Determine the [x, y] coordinate at the center of the cell enclosing the given text.  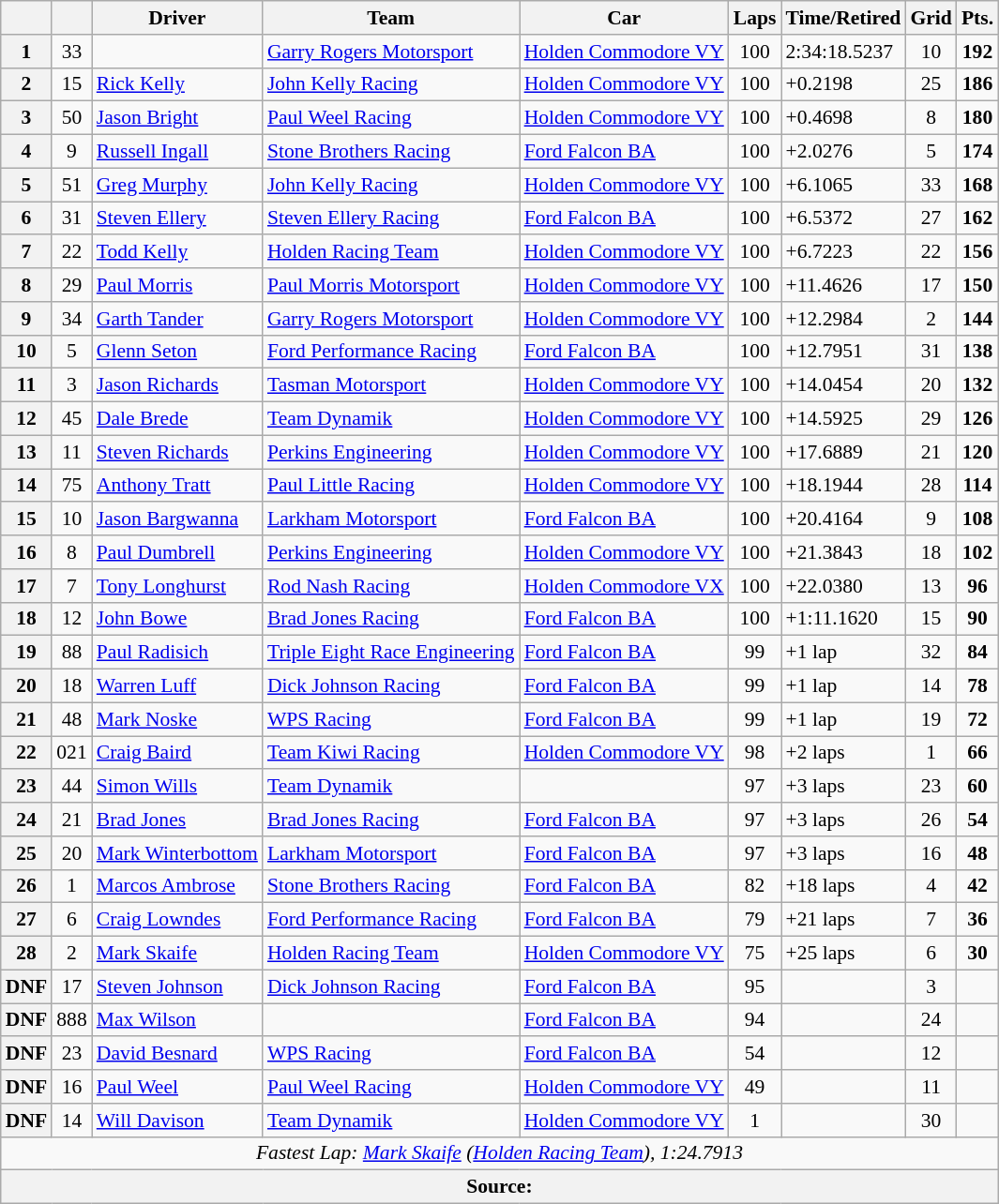
Holden Commodore VX [625, 586]
David Besnard [177, 1054]
Mark Skaife [177, 954]
32 [931, 653]
90 [977, 619]
+0.2198 [842, 84]
+18.1944 [842, 486]
Paul Radisich [177, 653]
+18 laps [842, 886]
Dale Brede [177, 419]
Source: [499, 1187]
60 [977, 787]
+22.0380 [842, 586]
Team Kiwi Racing [391, 753]
Warren Luff [177, 686]
Laps [755, 18]
Steven Ellery [177, 218]
82 [755, 886]
+21 laps [842, 920]
2:34:18.5237 [842, 52]
51 [71, 185]
+2.0276 [842, 152]
94 [755, 1020]
+2 laps [842, 753]
+21.3843 [842, 552]
+1:11.1620 [842, 619]
Paul Little Racing [391, 486]
+17.6889 [842, 452]
Paul Weel [177, 1087]
Will Davison [177, 1121]
Russell Ingall [177, 152]
Todd Kelly [177, 252]
+14.5925 [842, 419]
+12.7951 [842, 352]
Team [391, 18]
Craig Lowndes [177, 920]
Max Wilson [177, 1020]
42 [977, 886]
+11.4626 [842, 285]
156 [977, 252]
Paul Morris Motorsport [391, 285]
Car [625, 18]
Rick Kelly [177, 84]
+25 laps [842, 954]
Driver [177, 18]
84 [977, 653]
Glenn Seton [177, 352]
132 [977, 385]
+12.2984 [842, 319]
120 [977, 452]
180 [977, 118]
Steven Richards [177, 452]
102 [977, 552]
44 [71, 787]
Steven Ellery Racing [391, 218]
Garth Tander [177, 319]
Mark Noske [177, 719]
168 [977, 185]
Jason Richards [177, 385]
162 [977, 218]
+6.7223 [842, 252]
45 [71, 419]
+6.5372 [842, 218]
144 [977, 319]
Pts. [977, 18]
72 [977, 719]
Tasman Motorsport [391, 385]
34 [71, 319]
Tony Longhurst [177, 586]
174 [977, 152]
79 [755, 920]
66 [977, 753]
Simon Wills [177, 787]
138 [977, 352]
Jason Bargwanna [177, 519]
Fastest Lap: Mark Skaife (Holden Racing Team), 1:24.7913 [499, 1153]
186 [977, 84]
Grid [931, 18]
50 [71, 118]
888 [71, 1020]
Craig Baird [177, 753]
Greg Murphy [177, 185]
49 [755, 1087]
Brad Jones [177, 820]
John Bowe [177, 619]
192 [977, 52]
150 [977, 285]
Marcos Ambrose [177, 886]
+6.1065 [842, 185]
96 [977, 586]
021 [71, 753]
36 [977, 920]
78 [977, 686]
Paul Morris [177, 285]
Mark Winterbottom [177, 853]
Jason Bright [177, 118]
Triple Eight Race Engineering [391, 653]
Steven Johnson [177, 986]
+0.4698 [842, 118]
95 [755, 986]
98 [755, 753]
Time/Retired [842, 18]
126 [977, 419]
114 [977, 486]
108 [977, 519]
88 [71, 653]
Rod Nash Racing [391, 586]
+14.0454 [842, 385]
Paul Dumbrell [177, 552]
+20.4164 [842, 519]
Anthony Tratt [177, 486]
